Return (X, Y) of the center of cell containing provided text 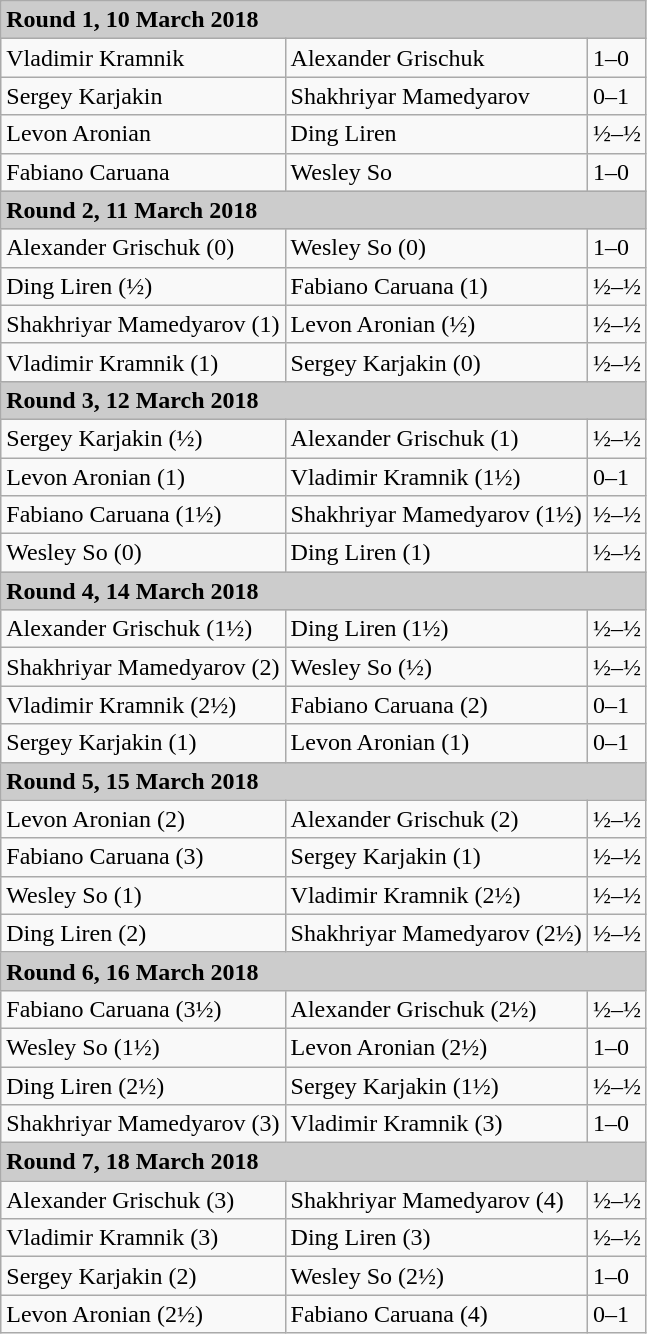
Sergey Karjakin (½) (143, 438)
Round 6, 16 March 2018 (324, 971)
Shakhriyar Mamedyarov (2½) (436, 933)
Fabiano Caruana (1½) (143, 515)
Wesley So (½) (436, 667)
Fabiano Caruana (143, 172)
Fabiano Caruana (3½) (143, 1009)
Round 1, 10 March 2018 (324, 20)
Alexander Grischuk (3) (143, 1200)
Ding Liren (3) (436, 1238)
Vladimir Kramnik (1½) (436, 477)
Levon Aronian (2) (143, 819)
Ding Liren (½) (143, 286)
Levon Aronian (½) (436, 324)
Shakhriyar Mamedyarov (2) (143, 667)
Vladimir Kramnik (1) (143, 362)
Shakhriyar Mamedyarov (1½) (436, 515)
Round 4, 14 March 2018 (324, 591)
Sergey Karjakin (143, 96)
Ding Liren (2) (143, 933)
Wesley So (2½) (436, 1276)
Round 3, 12 March 2018 (324, 400)
Wesley So (436, 172)
Alexander Grischuk (2½) (436, 1009)
Ding Liren (436, 134)
Alexander Grischuk (2) (436, 819)
Ding Liren (1½) (436, 629)
Fabiano Caruana (1) (436, 286)
Round 2, 11 March 2018 (324, 210)
Wesley So (1½) (143, 1047)
Sergey Karjakin (0) (436, 362)
Fabiano Caruana (4) (436, 1314)
Shakhriyar Mamedyarov (436, 96)
Ding Liren (2½) (143, 1085)
Shakhriyar Mamedyarov (4) (436, 1200)
Round 7, 18 March 2018 (324, 1162)
Alexander Grischuk (0) (143, 248)
Round 5, 15 March 2018 (324, 781)
Sergey Karjakin (1½) (436, 1085)
Alexander Grischuk (1) (436, 438)
Alexander Grischuk (1½) (143, 629)
Ding Liren (1) (436, 553)
Sergey Karjakin (2) (143, 1276)
Shakhriyar Mamedyarov (3) (143, 1124)
Shakhriyar Mamedyarov (1) (143, 324)
Levon Aronian (143, 134)
Alexander Grischuk (436, 58)
Fabiano Caruana (3) (143, 857)
Wesley So (1) (143, 895)
Fabiano Caruana (2) (436, 705)
Vladimir Kramnik (143, 58)
